Search for the cell housing the specified text and yield its (x, y) center coordinate. 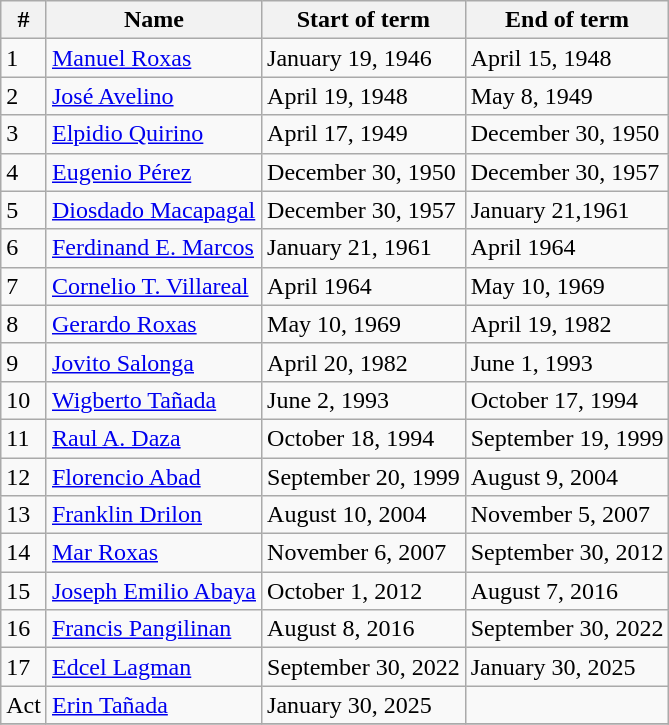
April 15, 1948 (567, 58)
January 21, 1961 (364, 248)
3 (24, 134)
11 (24, 438)
October 17, 1994 (567, 400)
Act (24, 705)
9 (24, 362)
14 (24, 553)
April 17, 1949 (364, 134)
2 (24, 96)
Francis Pangilinan (154, 629)
October 1, 2012 (364, 591)
15 (24, 591)
# (24, 20)
Elpidio Quirino (154, 134)
Cornelio T. Villareal (154, 286)
12 (24, 477)
January 21,1961 (567, 210)
October 18, 1994 (364, 438)
November 6, 2007 (364, 553)
Name (154, 20)
Jovito Salonga (154, 362)
6 (24, 248)
November 5, 2007 (567, 515)
Joseph Emilio Abaya (154, 591)
4 (24, 172)
April 19, 1982 (567, 324)
Diosdado Macapagal (154, 210)
June 1, 1993 (567, 362)
May 8, 1949 (567, 96)
10 (24, 400)
Gerardo Roxas (154, 324)
7 (24, 286)
Wigberto Tañada (154, 400)
Raul A. Daza (154, 438)
Start of term (364, 20)
April 19, 1948 (364, 96)
September 30, 2012 (567, 553)
13 (24, 515)
1 (24, 58)
June 2, 1993 (364, 400)
Eugenio Pérez (154, 172)
August 10, 2004 (364, 515)
April 20, 1982 (364, 362)
Ferdinand E. Marcos (154, 248)
August 8, 2016 (364, 629)
Edcel Lagman (154, 667)
August 9, 2004 (567, 477)
End of term (567, 20)
Mar Roxas (154, 553)
5 (24, 210)
January 19, 1946 (364, 58)
September 20, 1999 (364, 477)
8 (24, 324)
Florencio Abad (154, 477)
Franklin Drilon (154, 515)
16 (24, 629)
José Avelino (154, 96)
Manuel Roxas (154, 58)
Erin Tañada (154, 705)
September 19, 1999 (567, 438)
17 (24, 667)
August 7, 2016 (567, 591)
